Return the (x, y) coordinate for the center point of the cell that contains the specified text.  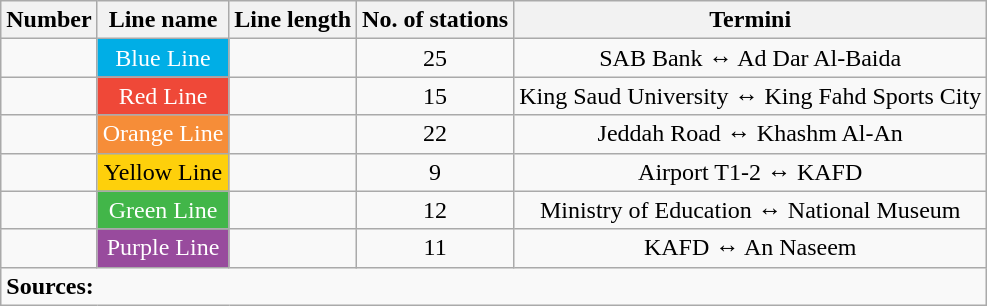
11 (436, 248)
Line length (293, 20)
15 (436, 96)
9 (436, 172)
Airport T1-2 ↔ KAFD (750, 172)
22 (436, 134)
Orange Line (163, 134)
12 (436, 210)
Green Line (163, 210)
25 (436, 58)
KAFD ↔ An Naseem (750, 248)
Yellow Line (163, 172)
Blue Line (163, 58)
Jeddah Road ↔ Khashm Al-An (750, 134)
Ministry of Education ↔ National Museum (750, 210)
Number (49, 20)
Red Line (163, 96)
Sources: (494, 286)
Line name (163, 20)
SAB Bank ↔ Ad Dar Al-Baida (750, 58)
King Saud University ↔ King Fahd Sports City (750, 96)
Termini (750, 20)
Purple Line (163, 248)
No. of stations (436, 20)
